Return the [x, y] coordinate for the center point of the cell that contains the specified text.  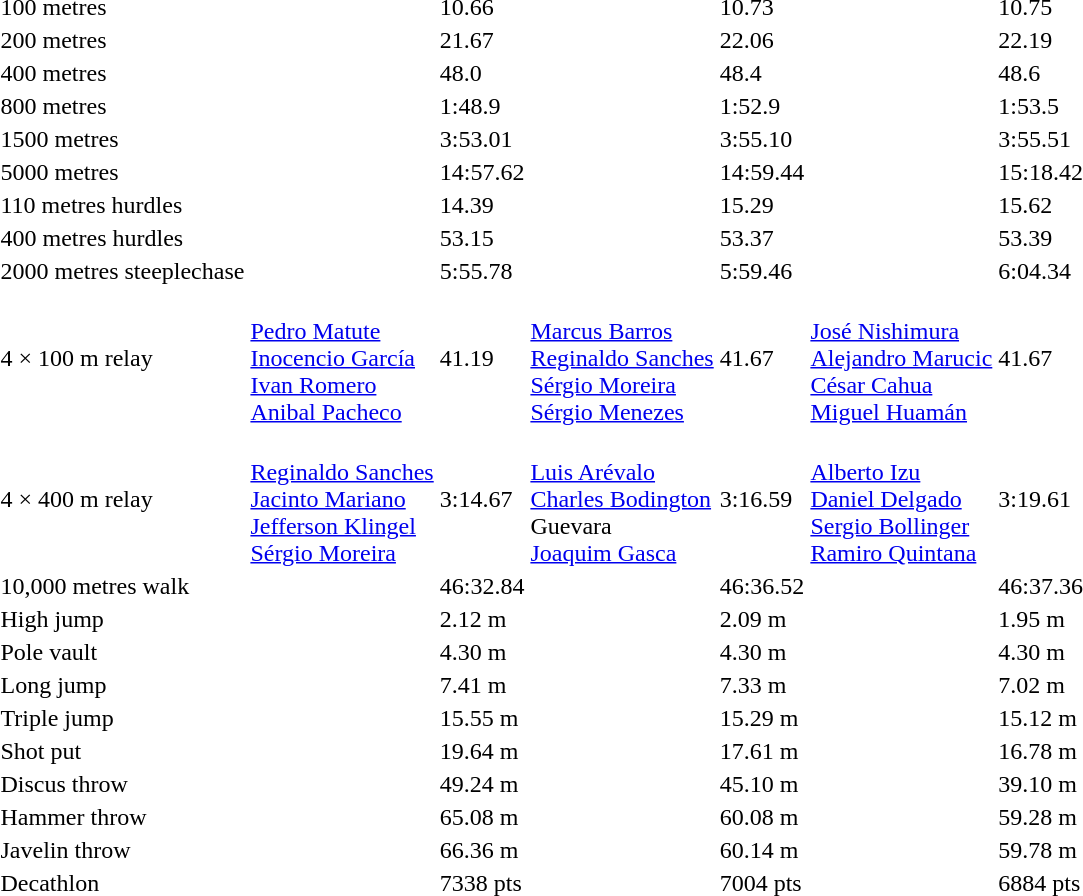
3:14.67 [482, 499]
41.67 [762, 358]
7.33 m [762, 685]
60.08 m [762, 817]
14:57.62 [482, 172]
Luis ArévaloCharles BodingtonGuevaraJoaquim Gasca [622, 499]
45.10 m [762, 784]
1:52.9 [762, 106]
19.64 m [482, 751]
46:32.84 [482, 586]
2.09 m [762, 619]
49.24 m [482, 784]
2.12 m [482, 619]
53.37 [762, 238]
65.08 m [482, 817]
21.67 [482, 40]
48.4 [762, 73]
46:36.52 [762, 586]
3:16.59 [762, 499]
15.55 m [482, 718]
66.36 m [482, 850]
14.39 [482, 205]
17.61 m [762, 751]
14:59.44 [762, 172]
48.0 [482, 73]
Marcus BarrosReginaldo SanchesSérgio MoreiraSérgio Menezes [622, 358]
5:59.46 [762, 271]
15.29 m [762, 718]
60.14 m [762, 850]
1:48.9 [482, 106]
3:53.01 [482, 139]
53.15 [482, 238]
Reginaldo SanchesJacinto MarianoJefferson KlingelSérgio Moreira [342, 499]
22.06 [762, 40]
41.19 [482, 358]
3:55.10 [762, 139]
15.29 [762, 205]
5:55.78 [482, 271]
José NishimuraAlejandro MarucicCésar CahuaMiguel Huamán [902, 358]
Alberto IzuDaniel DelgadoSergio BollingerRamiro Quintana [902, 499]
Pedro MatuteInocencio GarcíaIvan RomeroAnibal Pacheco [342, 358]
7.41 m [482, 685]
